Return the (x, y) coordinate for the center point of the cell that contains the specified text.  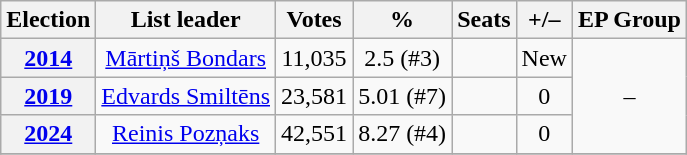
+/– (544, 20)
8.27 (#4) (402, 134)
Edvards Smiltēns (186, 96)
11,035 (314, 58)
New (544, 58)
23,581 (314, 96)
% (402, 20)
Mārtiņš Bondars (186, 58)
2019 (48, 96)
2024 (48, 134)
2.5 (#3) (402, 58)
Election (48, 20)
List leader (186, 20)
5.01 (#7) (402, 96)
– (629, 96)
Seats (484, 20)
Votes (314, 20)
2014 (48, 58)
42,551 (314, 134)
EP Group (629, 20)
Reinis Pozņaks (186, 134)
